Detect which cell encompasses the target text, then output its (x, y) center coordinate. 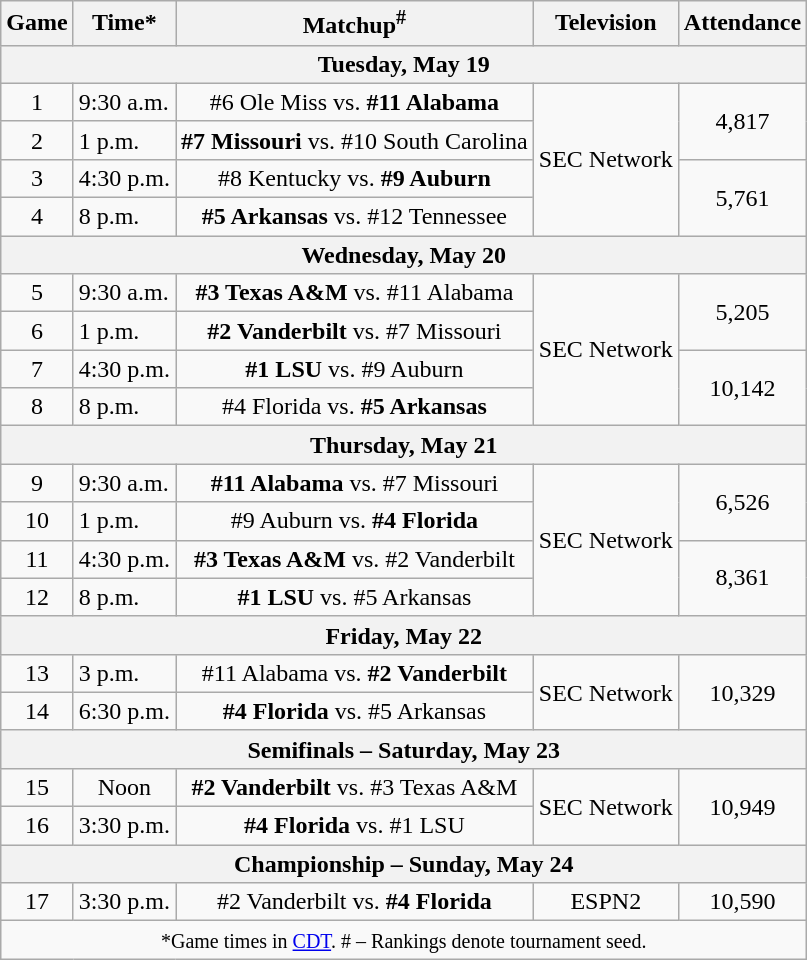
#3 Texas A&M vs. #11 Alabama (355, 293)
10 (37, 521)
10,949 (742, 806)
10,329 (742, 692)
2 (37, 140)
#8 Kentucky vs. #9 Auburn (355, 178)
14 (37, 711)
13 (37, 673)
Semifinals – Saturday, May 23 (404, 749)
ESPN2 (606, 902)
*Game times in CDT. # – Rankings denote tournament seed. (404, 940)
Game (37, 24)
8 (37, 407)
3 p.m. (124, 673)
Attendance (742, 24)
#11 Alabama vs. #7 Missouri (355, 483)
1 (37, 102)
#9 Auburn vs. #4 Florida (355, 521)
#2 Vanderbilt vs. #3 Texas A&M (355, 787)
11 (37, 559)
5,205 (742, 312)
#3 Texas A&M vs. #2 Vanderbilt (355, 559)
4,817 (742, 121)
#11 Alabama vs. #2 Vanderbilt (355, 673)
Television (606, 24)
10,142 (742, 388)
16 (37, 826)
Friday, May 22 (404, 635)
12 (37, 597)
Time* (124, 24)
#5 Arkansas vs. #12 Tennessee (355, 217)
#2 Vanderbilt vs. #4 Florida (355, 902)
#1 LSU vs. #9 Auburn (355, 369)
6:30 p.m. (124, 711)
17 (37, 902)
Noon (124, 787)
#1 LSU vs. #5 Arkansas (355, 597)
9 (37, 483)
10,590 (742, 902)
8,361 (742, 578)
5,761 (742, 197)
#7 Missouri vs. #10 South Carolina (355, 140)
Championship – Sunday, May 24 (404, 864)
15 (37, 787)
6 (37, 331)
6,526 (742, 502)
Wednesday, May 20 (404, 255)
Tuesday, May 19 (404, 64)
Thursday, May 21 (404, 445)
3 (37, 178)
7 (37, 369)
Matchup# (355, 24)
#2 Vanderbilt vs. #7 Missouri (355, 331)
4 (37, 217)
#4 Florida vs. #1 LSU (355, 826)
5 (37, 293)
#6 Ole Miss vs. #11 Alabama (355, 102)
